Find where the given text appears and provide that cell's center as [X, Y] coordinate. 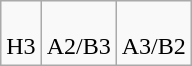
H3 [21, 34]
A2/B3 [78, 34]
A3/B2 [154, 34]
